Detect which cell encompasses the target text, then output its [X, Y] center coordinate. 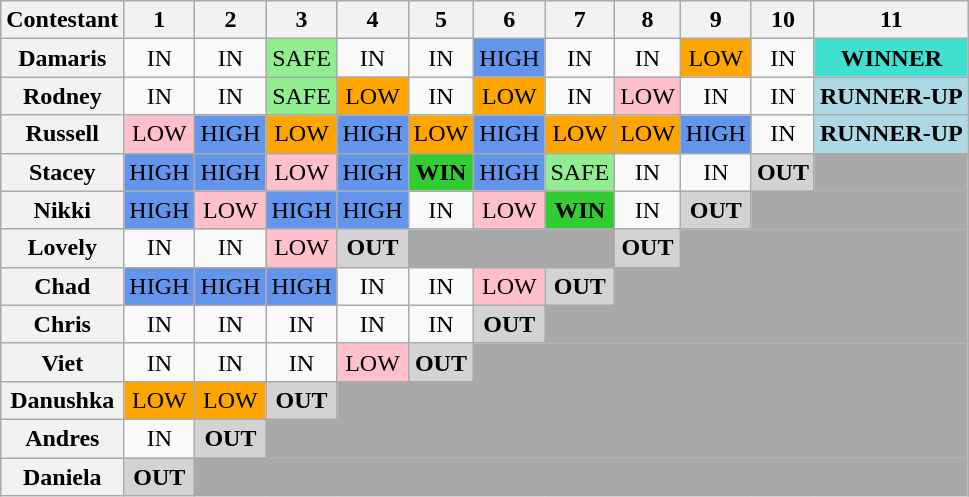
4 [372, 20]
WINNER [891, 58]
Damaris [62, 58]
Rodney [62, 96]
9 [716, 20]
Danushka [62, 400]
10 [782, 20]
Contestant [62, 20]
1 [160, 20]
3 [302, 20]
7 [580, 20]
Nikki [62, 210]
Lovely [62, 248]
Chad [62, 286]
11 [891, 20]
Daniela [62, 477]
8 [648, 20]
Viet [62, 362]
2 [230, 20]
Andres [62, 438]
5 [441, 20]
Chris [62, 324]
Russell [62, 134]
6 [510, 20]
Stacey [62, 172]
